For the text-containing cell, return its midpoint in (X, Y) coordinate format. 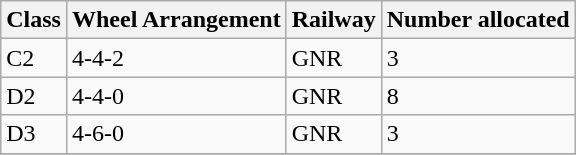
4-6-0 (176, 134)
C2 (34, 58)
Class (34, 20)
D3 (34, 134)
Railway (334, 20)
Wheel Arrangement (176, 20)
Number allocated (478, 20)
8 (478, 96)
4-4-2 (176, 58)
D2 (34, 96)
4-4-0 (176, 96)
